Locate the cell with the specified text and output its [X, Y] center coordinate. 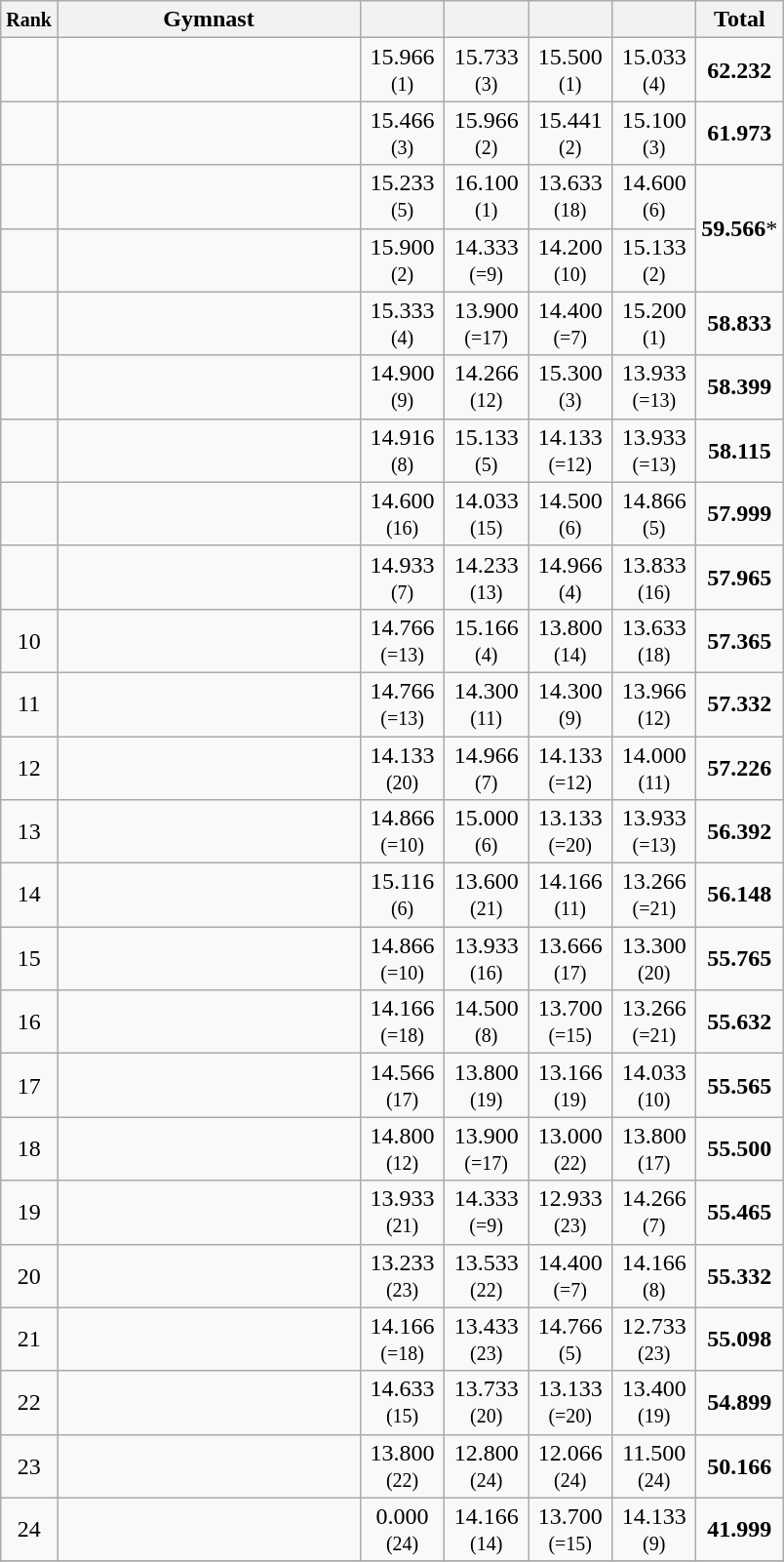
22 [29, 1403]
13.400(19) [654, 1403]
11 [29, 704]
12.933(23) [570, 1212]
14.600(16) [403, 513]
12 [29, 767]
19 [29, 1212]
12.733(23) [654, 1339]
61.973 [739, 133]
57.999 [739, 513]
14.633(15) [403, 1403]
23 [29, 1465]
15.166(4) [487, 640]
14.133(9) [654, 1530]
14.133(20) [403, 767]
15 [29, 958]
13.800(14) [570, 640]
55.632 [739, 1022]
15.733(3) [487, 70]
13.166(19) [570, 1085]
14.966(4) [570, 578]
0.000(24) [403, 1530]
57.226 [739, 767]
55.098 [739, 1339]
20 [29, 1276]
Total [739, 20]
13.966(12) [654, 704]
13 [29, 831]
13.666(17) [570, 958]
Gymnast [209, 20]
14.266(7) [654, 1212]
14.033(15) [487, 513]
50.166 [739, 1465]
14.500(8) [487, 1022]
14.300(9) [570, 704]
59.566* [739, 228]
10 [29, 640]
15.966(1) [403, 70]
15.200(1) [654, 324]
55.500 [739, 1149]
13.533(22) [487, 1276]
13.800(22) [403, 1465]
55.332 [739, 1276]
15.100(3) [654, 133]
58.399 [739, 386]
14.166(11) [570, 896]
55.465 [739, 1212]
57.965 [739, 578]
14.000(11) [654, 767]
13.600(21) [487, 896]
15.116(6) [403, 896]
54.899 [739, 1403]
13.300(20) [654, 958]
14.916(8) [403, 451]
14.566(17) [403, 1085]
14 [29, 896]
14.933(7) [403, 578]
14.500(6) [570, 513]
58.833 [739, 324]
12.800(24) [487, 1465]
12.066(24) [570, 1465]
57.365 [739, 640]
14.266(12) [487, 386]
55.765 [739, 958]
58.115 [739, 451]
17 [29, 1085]
13.800(17) [654, 1149]
14.900(9) [403, 386]
14.166(8) [654, 1276]
55.565 [739, 1085]
15.133(2) [654, 260]
13.833(16) [654, 578]
15.000(6) [487, 831]
24 [29, 1530]
15.133(5) [487, 451]
14.033(10) [654, 1085]
15.233(5) [403, 197]
15.033(4) [654, 70]
16.100(1) [487, 197]
15.466(3) [403, 133]
15.333(4) [403, 324]
41.999 [739, 1530]
15.966(2) [487, 133]
56.392 [739, 831]
15.441(2) [570, 133]
13.933(16) [487, 958]
14.866(5) [654, 513]
14.600(6) [654, 197]
15.500(1) [570, 70]
14.166(14) [487, 1530]
14.200(10) [570, 260]
14.966(7) [487, 767]
14.800(12) [403, 1149]
13.933(21) [403, 1212]
18 [29, 1149]
14.300(11) [487, 704]
21 [29, 1339]
15.900(2) [403, 260]
13.433(23) [487, 1339]
Rank [29, 20]
16 [29, 1022]
13.733(20) [487, 1403]
57.332 [739, 704]
14.766(5) [570, 1339]
14.233(13) [487, 578]
11.500(24) [654, 1465]
13.800(19) [487, 1085]
13.233(23) [403, 1276]
15.300(3) [570, 386]
13.000(22) [570, 1149]
56.148 [739, 896]
62.232 [739, 70]
